Determine the (X, Y) coordinate at the center of the cell enclosing the given text.  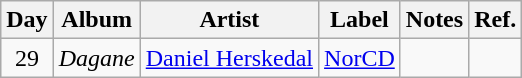
Dagane (96, 58)
Artist (229, 20)
Daniel Herskedal (229, 58)
29 (27, 58)
Ref. (496, 20)
Label (360, 20)
Album (96, 20)
Day (27, 20)
NorCD (360, 58)
Notes (434, 20)
